Return [x, y] of the center of cell containing provided text 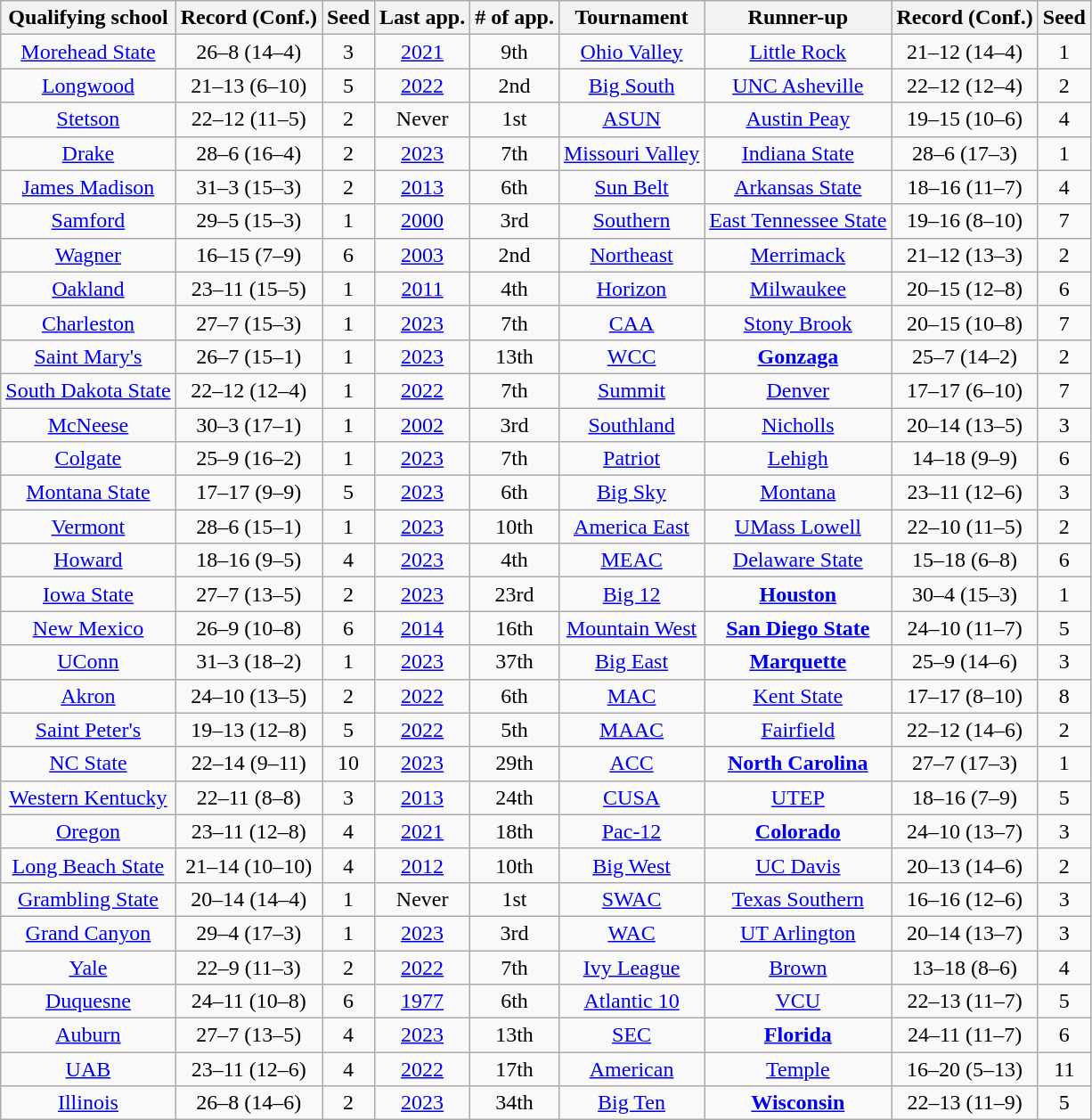
20–14 (13–7) [965, 933]
SEC [631, 1035]
Temple [798, 1069]
25–7 (14–2) [965, 356]
16–16 (12–6) [965, 899]
Drake [88, 153]
24–10 (11–7) [965, 628]
11 [1063, 1069]
Indiana State [798, 153]
American [631, 1069]
UAB [88, 1069]
SWAC [631, 899]
UNC Asheville [798, 86]
Big Sky [631, 493]
17th [515, 1069]
Iowa State [88, 594]
Samford [88, 221]
28–6 (15–1) [249, 527]
North Carolina [798, 764]
Montana State [88, 493]
22–10 (11–5) [965, 527]
Mountain West [631, 628]
Florida [798, 1035]
Oakland [88, 289]
UC Davis [798, 865]
26–8 (14–4) [249, 52]
Akron [88, 696]
19–13 (12–8) [249, 730]
Austin Peay [798, 119]
Tournament [631, 18]
23–11 (12–8) [249, 831]
16–15 (7–9) [249, 255]
19–15 (10–6) [965, 119]
Wisconsin [798, 1103]
Colgate [88, 459]
Longwood [88, 86]
MAC [631, 696]
Marquette [798, 662]
Northeast [631, 255]
22–14 (9–11) [249, 764]
17–17 (8–10) [965, 696]
28–6 (17–3) [965, 153]
WCC [631, 356]
Texas Southern [798, 899]
21–12 (14–4) [965, 52]
Lehigh [798, 459]
24th [515, 797]
5th [515, 730]
Vermont [88, 527]
Yale [88, 967]
22–12 (14–6) [965, 730]
MEAC [631, 560]
26–9 (10–8) [249, 628]
Brown [798, 967]
Oregon [88, 831]
San Diego State [798, 628]
McNeese [88, 425]
Southland [631, 425]
2000 [422, 221]
37th [515, 662]
2003 [422, 255]
America East [631, 527]
21–12 (13–3) [965, 255]
Missouri Valley [631, 153]
# of app. [515, 18]
22–13 (11–9) [965, 1103]
20–15 (12–8) [965, 289]
1977 [422, 1001]
Merrimack [798, 255]
29–5 (15–3) [249, 221]
VCU [798, 1001]
Duquesne [88, 1001]
2011 [422, 289]
24–10 (13–5) [249, 696]
28–6 (16–4) [249, 153]
27–7 (17–3) [965, 764]
Saint Mary's [88, 356]
18–16 (7–9) [965, 797]
20–15 (10–8) [965, 323]
Stetson [88, 119]
Wagner [88, 255]
13–18 (8–6) [965, 967]
Grand Canyon [88, 933]
25–9 (14–6) [965, 662]
Patriot [631, 459]
Horizon [631, 289]
Pac-12 [631, 831]
Howard [88, 560]
Kent State [798, 696]
Atlantic 10 [631, 1001]
19–16 (8–10) [965, 221]
Saint Peter's [88, 730]
James Madison [88, 187]
23rd [515, 594]
27–7 (15–3) [249, 323]
East Tennessee State [798, 221]
Little Rock [798, 52]
29–4 (17–3) [249, 933]
New Mexico [88, 628]
2012 [422, 865]
16–20 (5–13) [965, 1069]
Gonzaga [798, 356]
Ohio Valley [631, 52]
21–13 (6–10) [249, 86]
UTEP [798, 797]
34th [515, 1103]
22–13 (11–7) [965, 1001]
Grambling State [88, 899]
Big South [631, 86]
18–16 (9–5) [249, 560]
21–14 (10–10) [249, 865]
22–11 (8–8) [249, 797]
26–8 (14–6) [249, 1103]
Colorado [798, 831]
9th [515, 52]
24–11 (10–8) [249, 1001]
Runner-up [798, 18]
23–11 (15–5) [249, 289]
Last app. [422, 18]
CUSA [631, 797]
Big 12 [631, 594]
Big West [631, 865]
2002 [422, 425]
31–3 (18–2) [249, 662]
Ivy League [631, 967]
Big East [631, 662]
UMass Lowell [798, 527]
Delaware State [798, 560]
18–16 (11–7) [965, 187]
30–4 (15–3) [965, 594]
Charleston [88, 323]
UConn [88, 662]
25–9 (16–2) [249, 459]
ASUN [631, 119]
Montana [798, 493]
Big Ten [631, 1103]
10 [349, 764]
18th [515, 831]
UT Arlington [798, 933]
South Dakota State [88, 390]
Long Beach State [88, 865]
31–3 (15–3) [249, 187]
Denver [798, 390]
20–14 (14–4) [249, 899]
Morehead State [88, 52]
22–9 (11–3) [249, 967]
2014 [422, 628]
NC State [88, 764]
Sun Belt [631, 187]
22–12 (11–5) [249, 119]
16th [515, 628]
24–11 (11–7) [965, 1035]
Nicholls [798, 425]
24–10 (13–7) [965, 831]
20–14 (13–5) [965, 425]
Summit [631, 390]
Southern [631, 221]
17–17 (9–9) [249, 493]
15–18 (6–8) [965, 560]
Illinois [88, 1103]
30–3 (17–1) [249, 425]
20–13 (14–6) [965, 865]
MAAC [631, 730]
Auburn [88, 1035]
29th [515, 764]
Stony Brook [798, 323]
Houston [798, 594]
17–17 (6–10) [965, 390]
Milwaukee [798, 289]
ACC [631, 764]
14–18 (9–9) [965, 459]
26–7 (15–1) [249, 356]
Arkansas State [798, 187]
Qualifying school [88, 18]
Fairfield [798, 730]
8 [1063, 696]
WAC [631, 933]
Western Kentucky [88, 797]
CAA [631, 323]
